From the cell containing the given text, extract its center point as [x, y] coordinate. 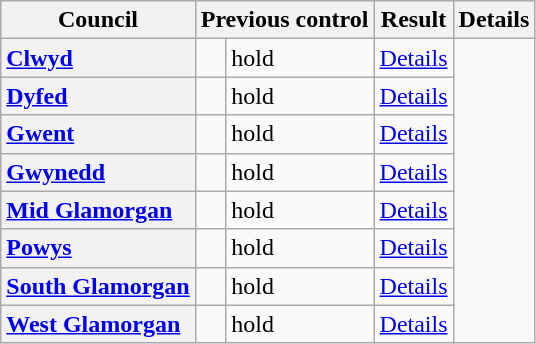
Powys [98, 248]
South Glamorgan [98, 286]
Gwynedd [98, 172]
West Glamorgan [98, 324]
Clwyd [98, 58]
Mid Glamorgan [98, 210]
Council [98, 20]
Previous control [284, 20]
Result [414, 20]
Gwent [98, 134]
Dyfed [98, 96]
